From the cell containing the given text, extract its center point as (x, y) coordinate. 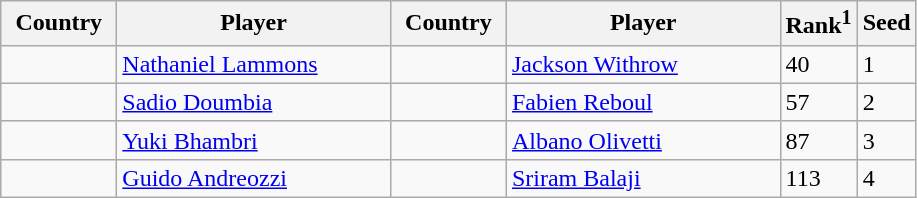
87 (818, 140)
Guido Andreozzi (254, 178)
Sadio Doumbia (254, 102)
2 (886, 102)
Rank1 (818, 24)
4 (886, 178)
Fabien Reboul (643, 102)
57 (818, 102)
Albano Olivetti (643, 140)
Nathaniel Lammons (254, 64)
Sriram Balaji (643, 178)
40 (818, 64)
1 (886, 64)
Yuki Bhambri (254, 140)
3 (886, 140)
113 (818, 178)
Seed (886, 24)
Jackson Withrow (643, 64)
